Detect which cell encompasses the target text, then output its [X, Y] center coordinate. 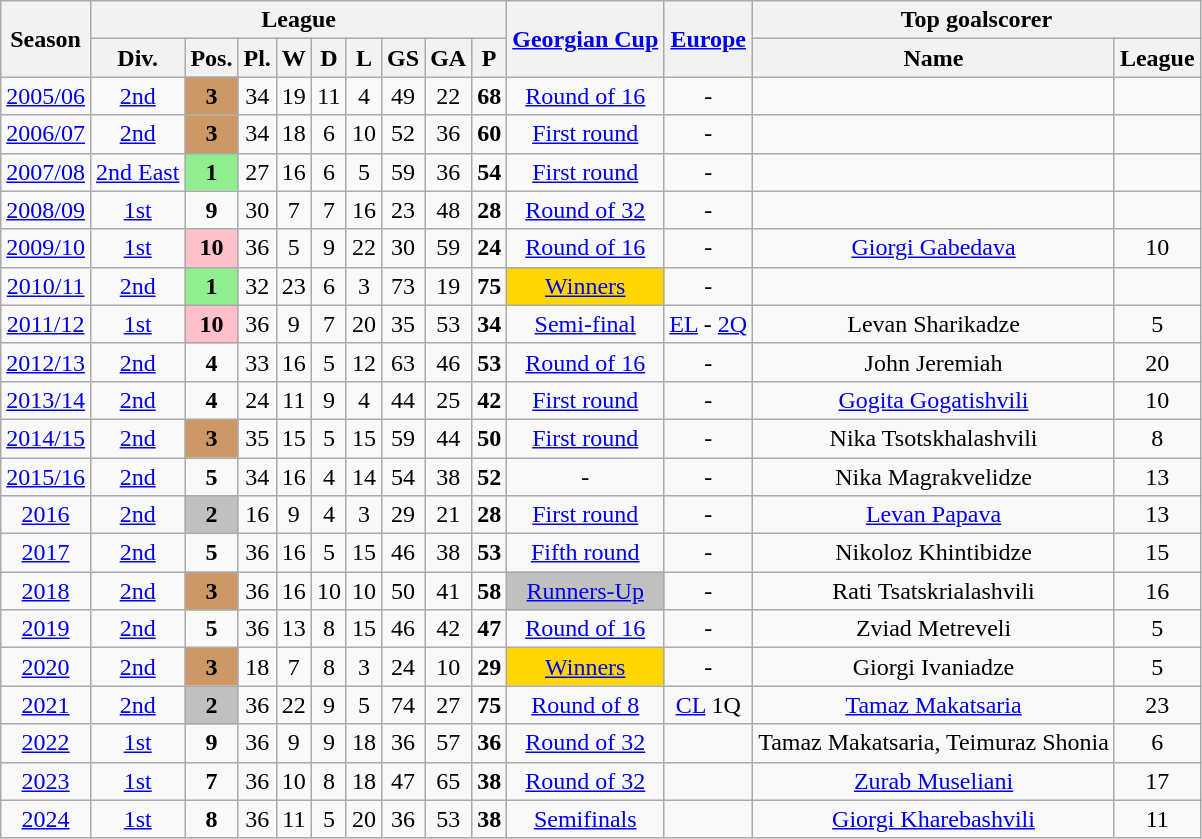
Georgian Cup [586, 39]
17 [1157, 781]
57 [448, 743]
2022 [46, 743]
2015/16 [46, 477]
Semifinals [586, 819]
GS [404, 58]
2017 [46, 553]
EL - 2Q [708, 324]
Div. [137, 58]
2005/06 [46, 96]
2023 [46, 781]
73 [404, 286]
Name [934, 58]
14 [364, 477]
49 [404, 96]
Giorgi Kharebashvili [934, 819]
Nika Tsotskhalashvili [934, 438]
Europe [708, 39]
Levan Sharikadze [934, 324]
John Jeremiah [934, 362]
2012/13 [46, 362]
Giorgi Gabedava [934, 248]
2024 [46, 819]
Gogita Gogatishvili [934, 400]
2018 [46, 591]
Runners-Up [586, 591]
Zurab Museliani [934, 781]
Fifth round [586, 553]
GA [448, 58]
2006/07 [46, 134]
Tamaz Makatsaria [934, 705]
41 [448, 591]
Semi-final [586, 324]
L [364, 58]
2013/14 [46, 400]
Rati Tsatskrialashvili [934, 591]
12 [364, 362]
2021 [46, 705]
48 [448, 210]
58 [490, 591]
25 [448, 400]
Round of 8 [586, 705]
60 [490, 134]
CL 1Q [708, 705]
32 [257, 286]
74 [404, 705]
68 [490, 96]
W [294, 58]
Pl. [257, 58]
21 [448, 515]
Tamaz Makatsaria, Teimuraz Shonia [934, 743]
2019 [46, 629]
P [490, 58]
2020 [46, 667]
Zviad Metreveli [934, 629]
2nd East [137, 172]
2014/15 [46, 438]
D [328, 58]
Season [46, 39]
Nika Magrakvelidze [934, 477]
2009/10 [46, 248]
2016 [46, 515]
33 [257, 362]
Giorgi Ivaniadze [934, 667]
2007/08 [46, 172]
Nikoloz Khintibidze [934, 553]
65 [448, 781]
2011/12 [46, 324]
63 [404, 362]
Pos. [212, 58]
Top goalscorer [977, 20]
2010/11 [46, 286]
2008/09 [46, 210]
Levan Papava [934, 515]
